Search for the cell housing the specified text and yield its (x, y) center coordinate. 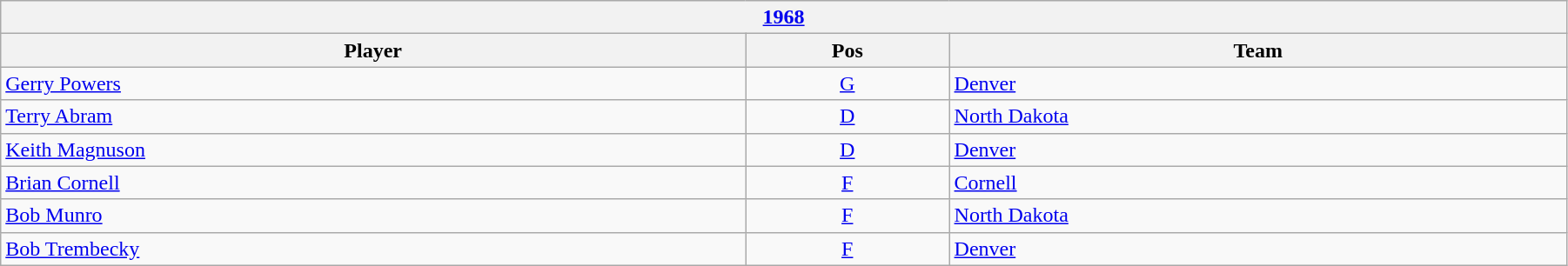
Keith Magnuson (373, 150)
G (848, 83)
Bob Munro (373, 216)
Player (373, 50)
Terry Abram (373, 116)
Gerry Powers (373, 83)
Brian Cornell (373, 183)
Team (1258, 50)
1968 (784, 17)
Pos (848, 50)
Bob Trembecky (373, 249)
Cornell (1258, 183)
